Determine the [x, y] coordinate at the center of the cell enclosing the given text.  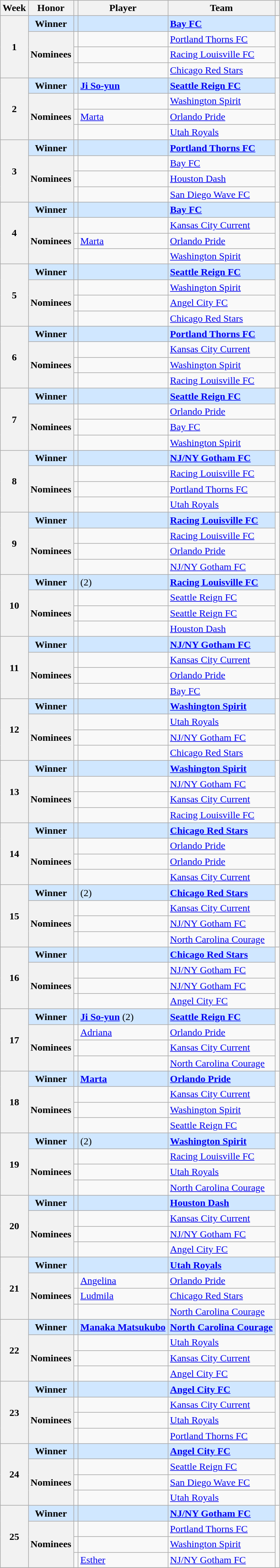
6 [14, 357]
17 [14, 1040]
Esther [123, 1560]
4 [14, 233]
10 [14, 605]
Player [123, 8]
2 [14, 109]
16 [14, 978]
25 [14, 1537]
1 [14, 47]
21 [14, 1288]
23 [14, 1412]
11 [14, 667]
14 [14, 854]
15 [14, 916]
19 [14, 1164]
7 [14, 419]
Week [14, 8]
Ji So-yun [123, 86]
3 [14, 171]
Angelina [123, 1281]
12 [14, 730]
24 [14, 1475]
8 [14, 481]
Ji So-yun (2) [123, 1017]
20 [14, 1226]
Ludmila [123, 1296]
Honor [51, 8]
9 [14, 543]
Adriana [123, 1032]
22 [14, 1350]
18 [14, 1102]
13 [14, 792]
Team [221, 8]
Manaka Matsukubo [123, 1327]
5 [14, 295]
